Detect which cell encompasses the target text, then output its [X, Y] center coordinate. 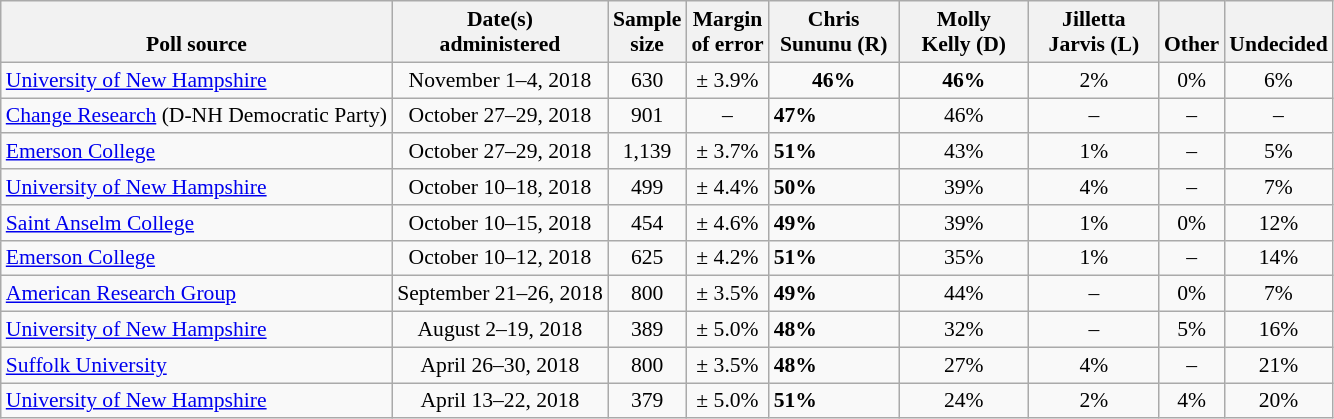
16% [1278, 330]
32% [964, 330]
Date(s)administered [500, 32]
October 10–15, 2018 [500, 223]
April 13–22, 2018 [500, 401]
1,139 [647, 152]
November 1–4, 2018 [500, 80]
October 10–12, 2018 [500, 258]
± 4.6% [727, 223]
24% [964, 401]
630 [647, 80]
August 2–19, 2018 [500, 330]
20% [1278, 401]
Undecided [1278, 32]
Poll source [196, 32]
MollyKelly (D) [964, 32]
Suffolk University [196, 365]
± 4.4% [727, 187]
389 [647, 330]
± 4.2% [727, 258]
901 [647, 116]
American Research Group [196, 294]
Other [1192, 32]
625 [647, 258]
± 3.7% [727, 152]
27% [964, 365]
Marginof error [727, 32]
± 3.9% [727, 80]
14% [1278, 258]
JillettaJarvis (L) [1094, 32]
43% [964, 152]
ChrisSununu (R) [834, 32]
September 21–26, 2018 [500, 294]
April 26–30, 2018 [500, 365]
12% [1278, 223]
454 [647, 223]
35% [964, 258]
6% [1278, 80]
50% [834, 187]
Saint Anselm College [196, 223]
47% [834, 116]
379 [647, 401]
Change Research (D-NH Democratic Party) [196, 116]
44% [964, 294]
Samplesize [647, 32]
21% [1278, 365]
499 [647, 187]
October 10–18, 2018 [500, 187]
